Locate the cell with the specified text and output its [X, Y] center coordinate. 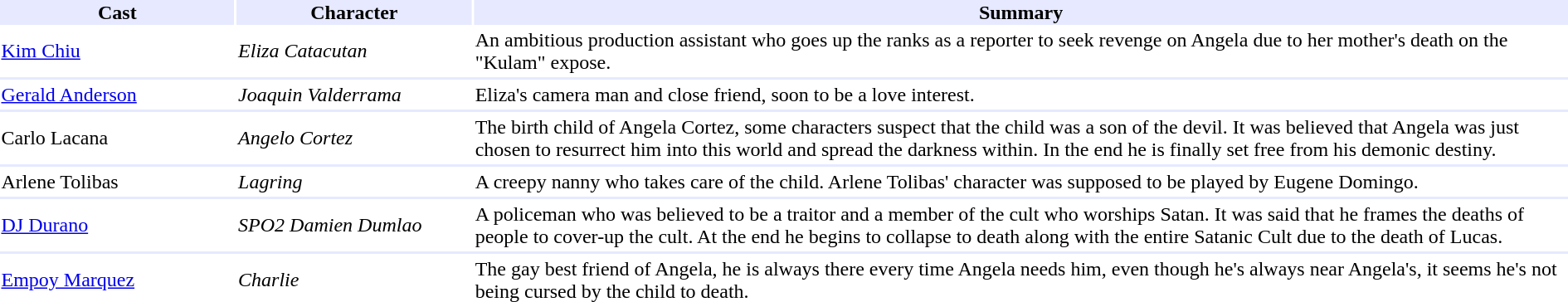
DJ Durano [118, 226]
SPO2 Damien Dumlao [355, 226]
Cast [118, 12]
Arlene Tolibas [118, 182]
An ambitious production assistant who goes up the ranks as a reporter to seek revenge on Angela due to her mother's death on the "Kulam" expose. [1020, 51]
Character [355, 12]
Gerald Anderson [118, 95]
Carlo Lacana [118, 138]
Eliza Catacutan [355, 51]
Joaquin Valderrama [355, 95]
Angelo Cortez [355, 138]
Eliza's camera man and close friend, soon to be a love interest. [1020, 95]
A creepy nanny who takes care of the child. Arlene Tolibas' character was supposed to be played by Eugene Domingo. [1020, 182]
Summary [1020, 12]
Lagring [355, 182]
Kim Chiu [118, 51]
